Pinpoint the cell where the given text exists, returning its [X, Y] midpoint coordinate. 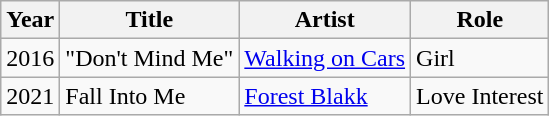
2021 [30, 96]
Girl [480, 58]
Role [480, 20]
2016 [30, 58]
Walking on Cars [325, 58]
Fall Into Me [150, 96]
Artist [325, 20]
Year [30, 20]
"Don't Mind Me" [150, 58]
Title [150, 20]
Forest Blakk [325, 96]
Love Interest [480, 96]
